Scan for the cell matching the given text and deliver its [X, Y] coordinate at center. 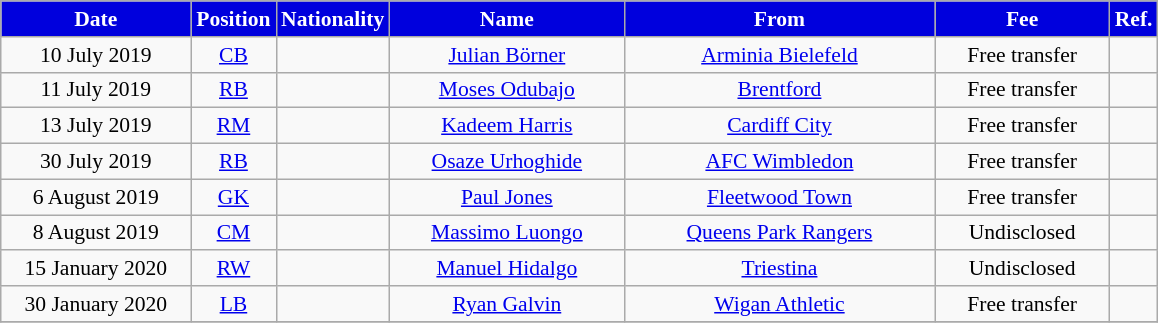
Kadeem Harris [506, 126]
Wigan Athletic [779, 304]
Moses Odubajo [506, 90]
AFC Wimbledon [779, 162]
Massimo Luongo [506, 233]
Position [234, 19]
CB [234, 55]
Julian Börner [506, 55]
15 January 2020 [96, 269]
Arminia Bielefeld [779, 55]
11 July 2019 [96, 90]
13 July 2019 [96, 126]
Fleetwood Town [779, 197]
RM [234, 126]
Brentford [779, 90]
8 August 2019 [96, 233]
30 January 2020 [96, 304]
GK [234, 197]
Ref. [1134, 19]
10 July 2019 [96, 55]
Osaze Urhoghide [506, 162]
Triestina [779, 269]
CM [234, 233]
Name [506, 19]
30 July 2019 [96, 162]
Fee [1022, 19]
Paul Jones [506, 197]
Date [96, 19]
Nationality [332, 19]
Queens Park Rangers [779, 233]
Cardiff City [779, 126]
From [779, 19]
Manuel Hidalgo [506, 269]
LB [234, 304]
RW [234, 269]
6 August 2019 [96, 197]
Ryan Galvin [506, 304]
